Capture the cell that displays the provided text and extract its (x, y) central coordinate. 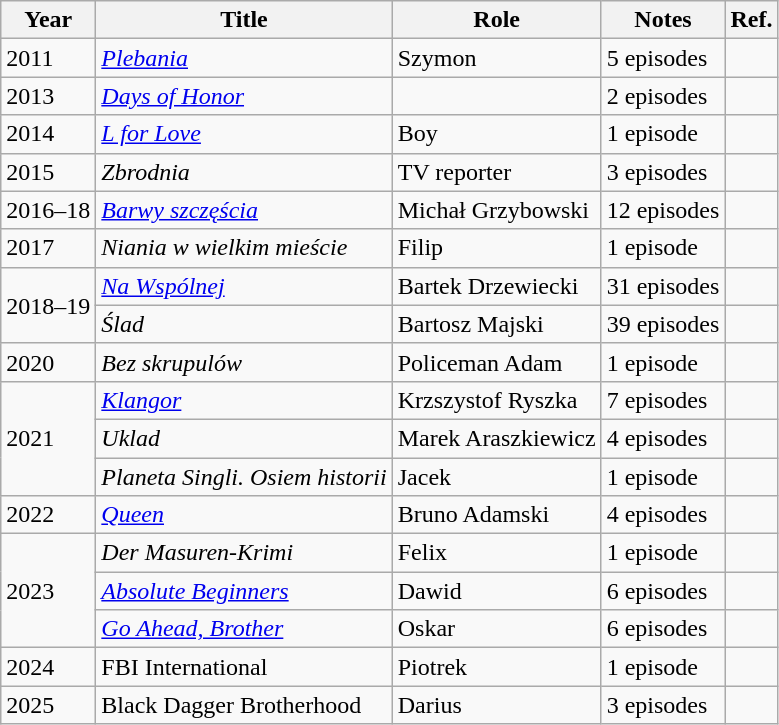
2021 (48, 438)
2016–18 (48, 210)
L for Love (244, 134)
7 episodes (663, 400)
2024 (48, 667)
Queen (244, 515)
Darius (496, 705)
Title (244, 20)
Uklad (244, 438)
Piotrek (496, 667)
12 episodes (663, 210)
Black Dagger Brotherhood (244, 705)
2013 (48, 96)
Absolute Beginners (244, 591)
FBI International (244, 667)
Year (48, 20)
Jacek (496, 477)
2018–19 (48, 305)
Ref. (752, 20)
2014 (48, 134)
Bez skrupulów (244, 362)
Planeta Singli. Osiem historii (244, 477)
Go Ahead, Brother (244, 629)
5 episodes (663, 58)
2020 (48, 362)
Krzszystof Ryszka (496, 400)
Bartosz Majski (496, 324)
2022 (48, 515)
Barwy szczęścia (244, 210)
Michał Grzybowski (496, 210)
Bartek Drzewiecki (496, 286)
Niania w wielkim mieście (244, 248)
Zbrodnia (244, 172)
2023 (48, 591)
39 episodes (663, 324)
Boy (496, 134)
Filip (496, 248)
Felix (496, 553)
Klangor (244, 400)
Policeman Adam (496, 362)
Ślad (244, 324)
Dawid (496, 591)
2 episodes (663, 96)
Der Masuren-Krimi (244, 553)
Marek Araszkiewicz (496, 438)
Na Wspólnej (244, 286)
TV reporter (496, 172)
Notes (663, 20)
2025 (48, 705)
Oskar (496, 629)
Bruno Adamski (496, 515)
Days of Honor (244, 96)
2017 (48, 248)
2011 (48, 58)
Role (496, 20)
Szymon (496, 58)
31 episodes (663, 286)
2015 (48, 172)
Plebania (244, 58)
